Find where the given text appears and provide that cell's center as (x, y) coordinate. 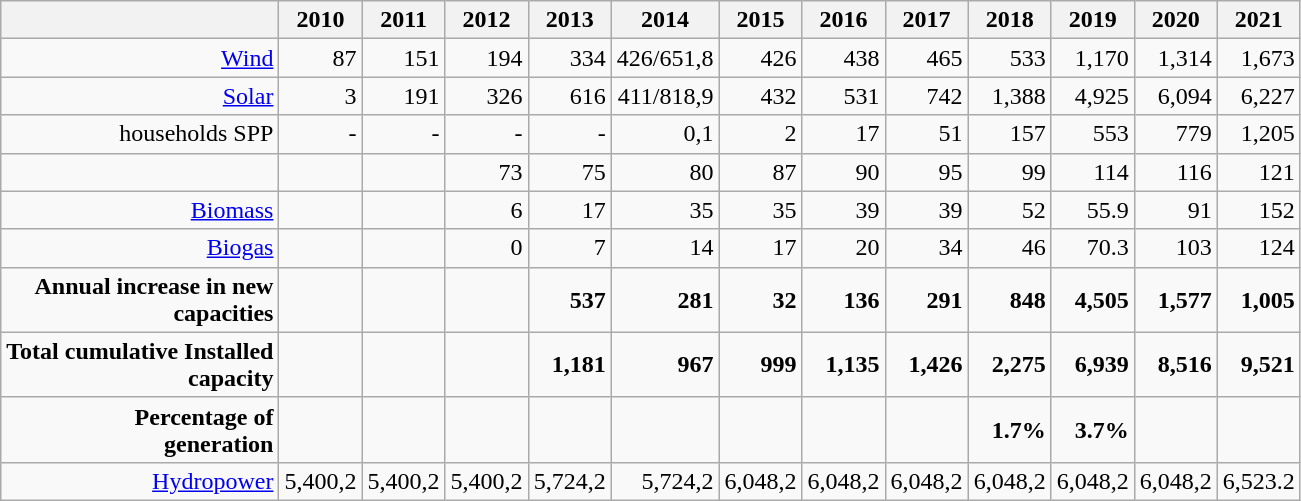
51 (926, 134)
121 (1258, 172)
1,426 (926, 364)
1,673 (1258, 58)
99 (1010, 172)
999 (760, 364)
6,227 (1258, 96)
438 (844, 58)
20 (844, 248)
6,939 (1092, 364)
2016 (844, 20)
Biogas (140, 248)
2013 (570, 20)
0,1 (665, 134)
194 (486, 58)
157 (1010, 134)
46 (1010, 248)
2010 (320, 20)
Wind (140, 58)
3 (320, 96)
90 (844, 172)
848 (1010, 300)
742 (926, 96)
2011 (404, 20)
2014 (665, 20)
2 (760, 134)
32 (760, 300)
1,005 (1258, 300)
70.3 (1092, 248)
537 (570, 300)
2018 (1010, 20)
6 (486, 210)
75 (570, 172)
2020 (1176, 20)
8,516 (1176, 364)
34 (926, 248)
2015 (760, 20)
95 (926, 172)
Hydropower (140, 481)
152 (1258, 210)
4,925 (1092, 96)
6,523.2 (1258, 481)
6,094 (1176, 96)
2012 (486, 20)
1,205 (1258, 134)
0 (486, 248)
191 (404, 96)
73 (486, 172)
80 (665, 172)
3.7% (1092, 430)
2019 (1092, 20)
616 (570, 96)
326 (486, 96)
116 (1176, 172)
281 (665, 300)
Total cumulative Installedcapacity (140, 364)
1,314 (1176, 58)
14 (665, 248)
Solar (140, 96)
533 (1010, 58)
432 (760, 96)
136 (844, 300)
1.7% (1010, 430)
2017 (926, 20)
779 (1176, 134)
411/818,9 (665, 96)
1,170 (1092, 58)
103 (1176, 248)
967 (665, 364)
151 (404, 58)
households SPP (140, 134)
2021 (1258, 20)
465 (926, 58)
553 (1092, 134)
1,135 (844, 364)
9,521 (1258, 364)
52 (1010, 210)
Biomass (140, 210)
91 (1176, 210)
55.9 (1092, 210)
1,577 (1176, 300)
4,505 (1092, 300)
334 (570, 58)
426/651,8 (665, 58)
124 (1258, 248)
2,275 (1010, 364)
7 (570, 248)
291 (926, 300)
Percentage ofgeneration (140, 430)
1,181 (570, 364)
1,388 (1010, 96)
114 (1092, 172)
Annual increase in newcapacities (140, 300)
426 (760, 58)
531 (844, 96)
